Pinpoint the cell where the given text exists, returning its (x, y) midpoint coordinate. 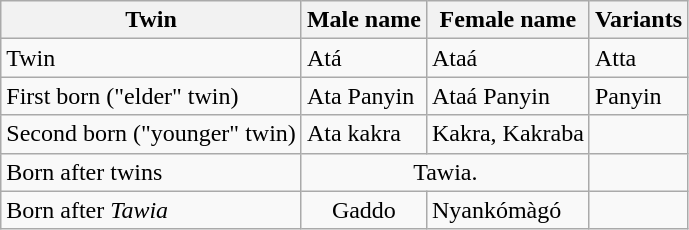
Tawia. (445, 172)
Ataá (508, 58)
Gaddo (364, 210)
Atta (638, 58)
Panyin (638, 96)
Second born ("younger" twin) (152, 134)
Ata Panyin (364, 96)
Atá (364, 58)
First born ("elder" twin) (152, 96)
Variants (638, 20)
Kakra, Kakraba (508, 134)
Female name (508, 20)
Born after twins (152, 172)
Ata kakra (364, 134)
Born after Tawia (152, 210)
Ataá Panyin (508, 96)
Nyankómàgó (508, 210)
Male name (364, 20)
